Detect which cell encompasses the target text, then output its [X, Y] center coordinate. 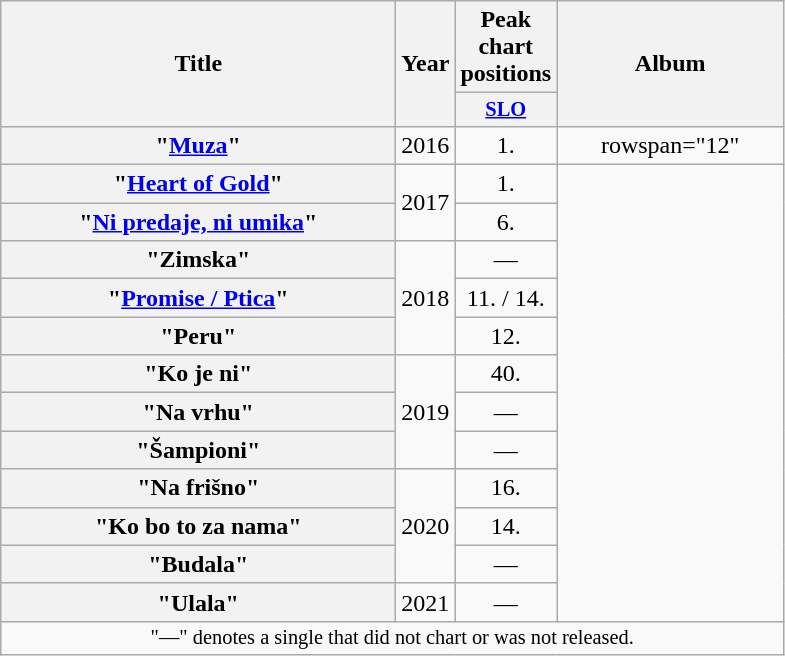
Peak chart positions [506, 47]
11. / 14. [506, 298]
6. [506, 222]
2017 [426, 203]
"Ni predaje, ni umika" [198, 222]
"Heart of Gold" [198, 184]
"Šampioni" [198, 450]
12. [506, 336]
"Zimska" [198, 260]
2019 [426, 412]
"Ko je ni" [198, 374]
2016 [426, 145]
rowspan="12" [670, 145]
"Na frišno" [198, 488]
2018 [426, 298]
"Muza" [198, 145]
Title [198, 64]
"Ulala" [198, 602]
"Na vrhu" [198, 412]
"Promise / Ptica" [198, 298]
"Budala" [198, 564]
Album [670, 64]
2020 [426, 526]
"—" denotes a single that did not chart or was not released. [392, 638]
2021 [426, 602]
14. [506, 526]
SLO [506, 110]
"Ko bo to za nama" [198, 526]
40. [506, 374]
"Peru" [198, 336]
Year [426, 64]
16. [506, 488]
